Identify which cell holds the provided text, then report its (x, y) central coordinate. 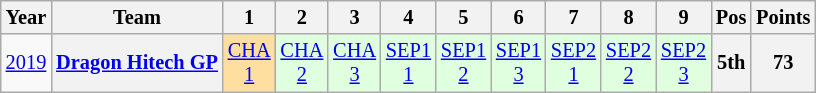
5 (464, 17)
SEP13 (518, 63)
7 (574, 17)
SEP21 (574, 63)
Dragon Hitech GP (137, 63)
9 (684, 17)
CHA2 (302, 63)
CHA1 (250, 63)
1 (250, 17)
SEP11 (408, 63)
Team (137, 17)
2 (302, 17)
2019 (26, 63)
5th (731, 63)
Pos (731, 17)
4 (408, 17)
Points (783, 17)
73 (783, 63)
3 (354, 17)
SEP23 (684, 63)
6 (518, 17)
8 (628, 17)
SEP12 (464, 63)
SEP22 (628, 63)
CHA3 (354, 63)
Year (26, 17)
